Output the [x, y] coordinate of the center of the cell containing the given text.  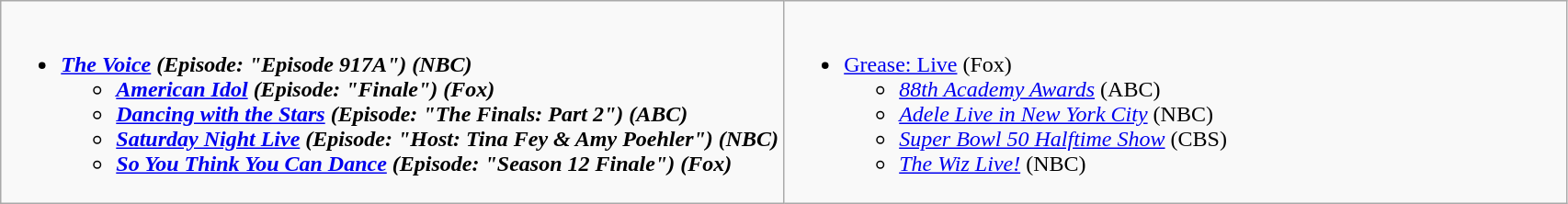
Grease: Live (Fox)88th Academy Awards (ABC)Adele Live in New York City (NBC)Super Bowl 50 Halftime Show (CBS)The Wiz Live! (NBC) [1176, 103]
